Detect which cell encompasses the target text, then output its (X, Y) center coordinate. 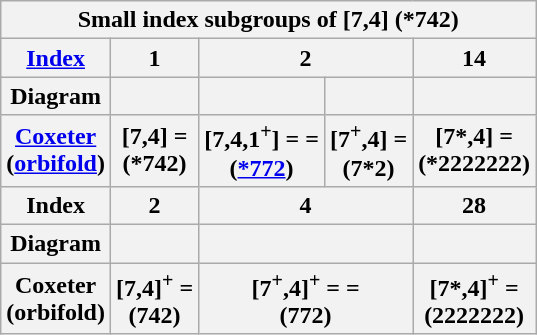
4 (306, 205)
28 (474, 205)
14 (474, 58)
[7,4]+ = (742) (154, 299)
[7+,4]+ = = (772) (306, 299)
[7*,4] = (*2222222) (474, 151)
[7+,4] = (7*2) (368, 151)
[7,4,1+] = = (*772) (262, 151)
1 (154, 58)
[7*,4]+ = (2222222) (474, 299)
[7,4] = (*742) (154, 151)
Small index subgroups of [7,4] (*742) (268, 20)
